Identify which cell holds the provided text, then report its [x, y] central coordinate. 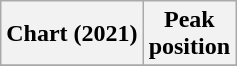
Chart (2021) [72, 34]
Peakposition [189, 34]
